Identify which cell holds the provided text, then report its (x, y) central coordinate. 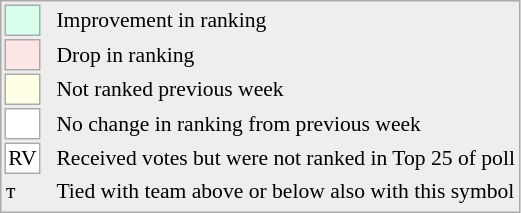
Received votes but were not ranked in Top 25 of poll (286, 158)
No change in ranking from previous week (286, 124)
Drop in ranking (286, 55)
Not ranked previous week (286, 90)
Tied with team above or below also with this symbol (286, 191)
т (22, 191)
RV (22, 158)
Improvement in ranking (286, 20)
